Locate the cell with the specified text and output its [X, Y] center coordinate. 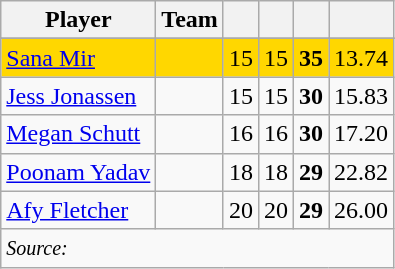
35 [310, 58]
Jess Jonassen [78, 96]
Megan Schutt [78, 134]
Source: [198, 248]
17.20 [362, 134]
Team [190, 20]
15.83 [362, 96]
Sana Mir [78, 58]
Poonam Yadav [78, 172]
13.74 [362, 58]
Player [78, 20]
22.82 [362, 172]
Afy Fletcher [78, 210]
26.00 [362, 210]
